Pinpoint the cell where the given text exists, returning its (X, Y) midpoint coordinate. 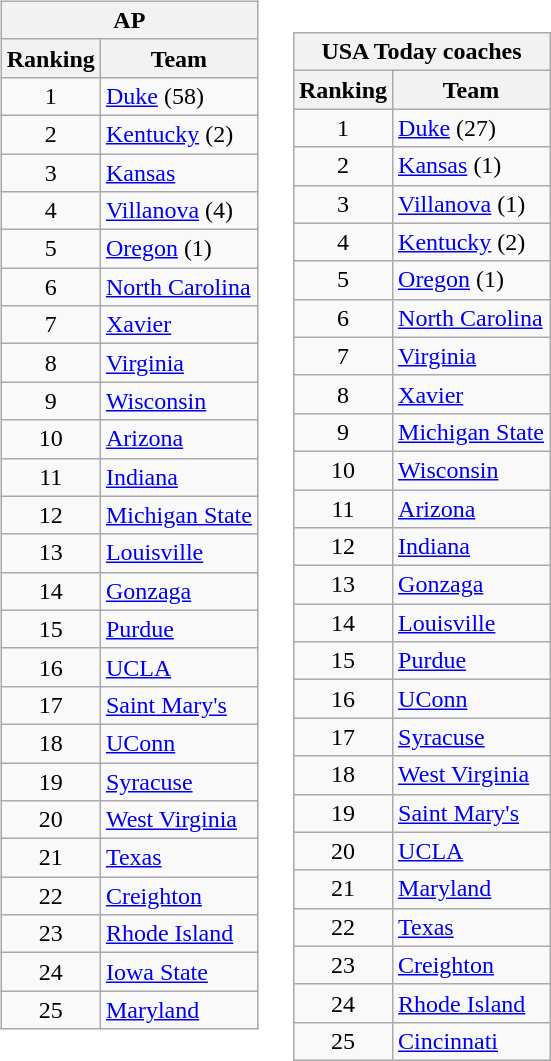
Duke (58) (178, 96)
Villanova (4) (178, 211)
Villanova (1) (472, 204)
Cincinnati (472, 1041)
USA Today coaches (421, 52)
Kansas (178, 173)
Iowa State (178, 972)
Duke (27) (472, 128)
Kansas (1) (472, 166)
AP (129, 20)
